Extract the (X, Y) coordinate from the center of the cell holding the provided text.  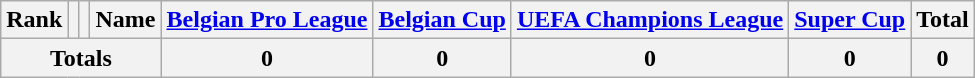
Totals (81, 58)
Belgian Pro League (267, 20)
Rank (34, 20)
Super Cup (850, 20)
Belgian Cup (442, 20)
UEFA Champions League (650, 20)
Name (126, 20)
Total (943, 20)
